Pinpoint the cell where the given text exists, returning its (x, y) midpoint coordinate. 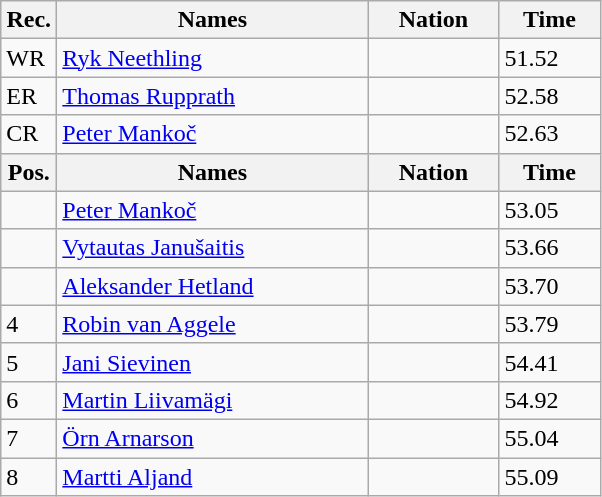
Örn Arnarson (212, 438)
51.52 (550, 58)
52.58 (550, 96)
Aleksander Hetland (212, 286)
Rec. (29, 20)
Pos. (29, 172)
6 (29, 400)
55.04 (550, 438)
54.92 (550, 400)
53.79 (550, 324)
Vytautas Janušaitis (212, 248)
52.63 (550, 134)
CR (29, 134)
Robin van Aggele (212, 324)
Thomas Rupprath (212, 96)
53.05 (550, 210)
53.66 (550, 248)
Ryk Neethling (212, 58)
54.41 (550, 362)
Jani Sievinen (212, 362)
4 (29, 324)
53.70 (550, 286)
8 (29, 477)
7 (29, 438)
Martti Aljand (212, 477)
WR (29, 58)
Martin Liivamägi (212, 400)
ER (29, 96)
55.09 (550, 477)
5 (29, 362)
